Provide the (X, Y) coordinate of the cell's center where the given text is located.  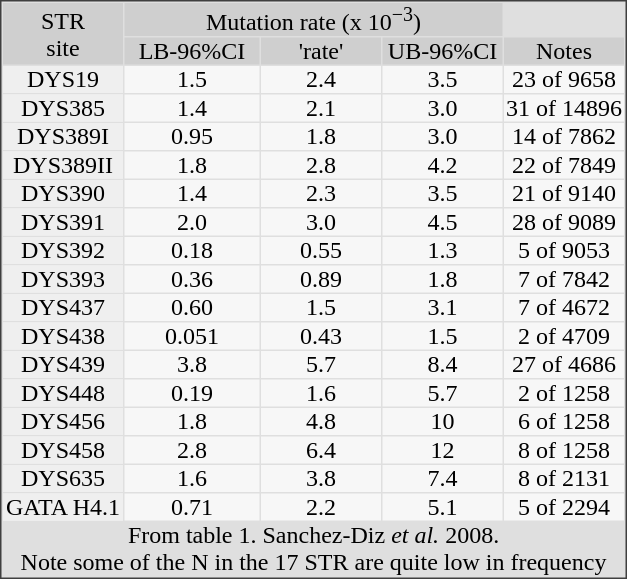
5.1 (442, 508)
DYS458 (63, 450)
From table 1. Sanchez-Diz et al. 2008. Note some of the N in the 17 STR are quite low in frequency (314, 549)
DYS448 (63, 394)
DYS390 (63, 194)
DYS389I (63, 136)
4.2 (442, 166)
0.55 (321, 250)
0.60 (192, 308)
10 (442, 422)
27 of 4686 (564, 364)
4.5 (442, 222)
6.4 (321, 450)
22 of 7849 (564, 166)
0.051 (192, 336)
14 of 7862 (564, 136)
DYS437 (63, 308)
8.4 (442, 364)
STRsite (63, 34)
'rate' (321, 52)
0.71 (192, 508)
1.3 (442, 250)
0.19 (192, 394)
7 of 4672 (564, 308)
0.95 (192, 136)
7.4 (442, 478)
31 of 14896 (564, 108)
2 of 4709 (564, 336)
DYS389II (63, 166)
5 of 9053 (564, 250)
8 of 1258 (564, 450)
DYS635 (63, 478)
8 of 2131 (564, 478)
DYS391 (63, 222)
0.89 (321, 280)
2.3 (321, 194)
2.2 (321, 508)
2 of 1258 (564, 394)
2.4 (321, 80)
5 of 2294 (564, 508)
0.43 (321, 336)
2.0 (192, 222)
DYS385 (63, 108)
UB-96%CI (442, 52)
7 of 7842 (564, 280)
12 (442, 450)
LB-96%CI (192, 52)
DYS19 (63, 80)
21 of 9140 (564, 194)
28 of 9089 (564, 222)
4.8 (321, 422)
0.18 (192, 250)
Mutation rate (x 10−3) (313, 20)
Notes (564, 52)
DYS456 (63, 422)
GATA H4.1 (63, 508)
DYS393 (63, 280)
3.1 (442, 308)
6 of 1258 (564, 422)
DYS392 (63, 250)
DYS438 (63, 336)
2.1 (321, 108)
DYS439 (63, 364)
23 of 9658 (564, 80)
0.36 (192, 280)
